Return the (X, Y) coordinate for the center point of the cell that contains the specified text.  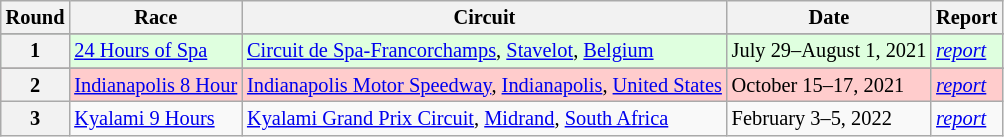
Indianapolis Motor Speedway, Indianapolis, United States (484, 85)
Kyalami Grand Prix Circuit, Midrand, South Africa (484, 118)
October 15–17, 2021 (830, 85)
Report (966, 17)
Date (830, 17)
Round (36, 17)
Circuit de Spa-Francorchamps, Stavelot, Belgium (484, 51)
July 29–August 1, 2021 (830, 51)
2 (36, 85)
1 (36, 51)
Circuit (484, 17)
24 Hours of Spa (156, 51)
February 3–5, 2022 (830, 118)
Kyalami 9 Hours (156, 118)
Race (156, 17)
Indianapolis 8 Hour (156, 85)
3 (36, 118)
